Locate the cell with the specified text and output its (x, y) center coordinate. 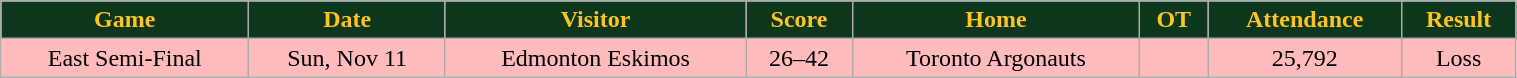
Toronto Argonauts (996, 58)
Score (800, 20)
Loss (1458, 58)
Attendance (1304, 20)
Home (996, 20)
East Semi-Final (125, 58)
OT (1174, 20)
Edmonton Eskimos (595, 58)
Visitor (595, 20)
Sun, Nov 11 (348, 58)
Game (125, 20)
Result (1458, 20)
25,792 (1304, 58)
Date (348, 20)
26–42 (800, 58)
